Return the (x, y) coordinate for the center point of the cell that contains the specified text.  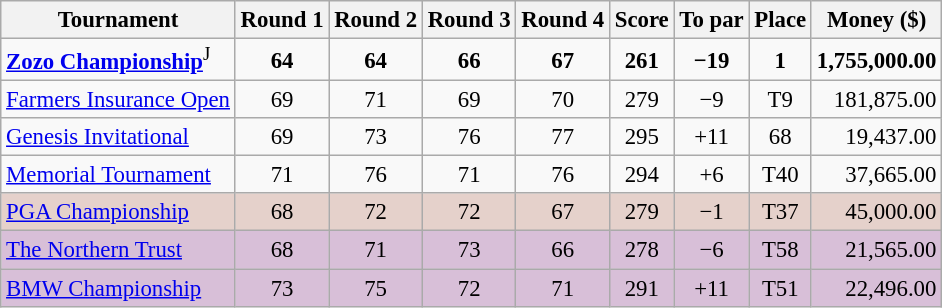
Memorial Tournament (118, 175)
BMW Championship (118, 288)
+6 (712, 175)
1,755,000.00 (876, 60)
261 (642, 60)
T51 (780, 288)
Round 1 (282, 20)
Money ($) (876, 20)
77 (563, 137)
PGA Championship (118, 213)
Score (642, 20)
Genesis Invitational (118, 137)
1 (780, 60)
Tournament (118, 20)
T9 (780, 100)
Farmers Insurance Open (118, 100)
278 (642, 250)
To par (712, 20)
Round 4 (563, 20)
21,565.00 (876, 250)
75 (376, 288)
T40 (780, 175)
70 (563, 100)
T58 (780, 250)
45,000.00 (876, 213)
291 (642, 288)
295 (642, 137)
T37 (780, 213)
Zozo ChampionshipJ (118, 60)
19,437.00 (876, 137)
−1 (712, 213)
Round 2 (376, 20)
37,665.00 (876, 175)
22,496.00 (876, 288)
The Northern Trust (118, 250)
−19 (712, 60)
294 (642, 175)
181,875.00 (876, 100)
Place (780, 20)
−9 (712, 100)
Round 3 (469, 20)
−6 (712, 250)
